Locate the cell with the specified text and output its (X, Y) center coordinate. 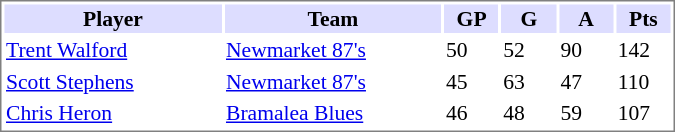
Chris Heron (112, 113)
Pts (643, 18)
Scott Stephens (112, 82)
59 (586, 113)
A (586, 18)
90 (586, 50)
52 (529, 50)
46 (471, 113)
Player (112, 18)
Trent Walford (112, 50)
Bramalea Blues (332, 113)
48 (529, 113)
45 (471, 82)
63 (529, 82)
142 (643, 50)
G (529, 18)
Team (332, 18)
110 (643, 82)
47 (586, 82)
50 (471, 50)
GP (471, 18)
107 (643, 113)
